Determine the (x, y) coordinate at the center of the cell enclosing the given text.  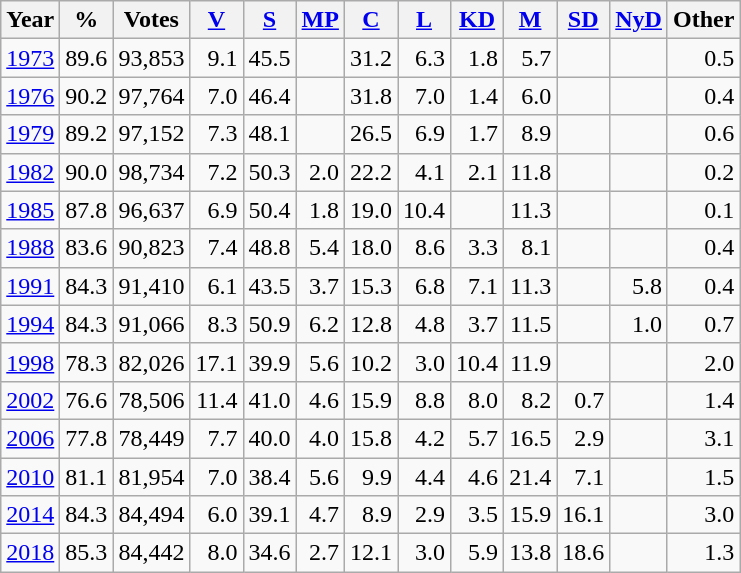
87.8 (86, 210)
26.5 (370, 134)
4.2 (424, 438)
Other (703, 20)
2010 (30, 477)
0.2 (703, 172)
2006 (30, 438)
1973 (30, 58)
45.5 (270, 58)
KD (478, 20)
Votes (152, 20)
81,954 (152, 477)
39.1 (270, 515)
84,494 (152, 515)
90,823 (152, 248)
93,853 (152, 58)
81.1 (86, 477)
7.2 (216, 172)
9.1 (216, 58)
15.3 (370, 286)
89.6 (86, 58)
34.6 (270, 553)
50.4 (270, 210)
4.4 (424, 477)
C (370, 20)
8.8 (424, 400)
1.5 (703, 477)
40.0 (270, 438)
83.6 (86, 248)
7.4 (216, 248)
98,734 (152, 172)
1998 (30, 362)
38.4 (270, 477)
1979 (30, 134)
8.6 (424, 248)
11.8 (530, 172)
2014 (30, 515)
91,066 (152, 324)
16.1 (584, 515)
6.8 (424, 286)
2.1 (478, 172)
2.7 (320, 553)
6.2 (320, 324)
11.5 (530, 324)
43.5 (270, 286)
77.8 (86, 438)
1985 (30, 210)
97,152 (152, 134)
0.1 (703, 210)
4.8 (424, 324)
17.1 (216, 362)
11.4 (216, 400)
1991 (30, 286)
L (424, 20)
8.3 (216, 324)
0.5 (703, 58)
4.7 (320, 515)
1982 (30, 172)
MP (320, 20)
31.2 (370, 58)
39.9 (270, 362)
5.8 (639, 286)
4.1 (424, 172)
SD (584, 20)
19.0 (370, 210)
78,449 (152, 438)
2018 (30, 553)
50.9 (270, 324)
M (530, 20)
16.5 (530, 438)
11.9 (530, 362)
9.9 (370, 477)
50.3 (270, 172)
7.3 (216, 134)
78.3 (86, 362)
82,026 (152, 362)
90.0 (86, 172)
5.4 (320, 248)
46.4 (270, 96)
12.1 (370, 553)
1.3 (703, 553)
41.0 (270, 400)
3.3 (478, 248)
89.2 (86, 134)
7.7 (216, 438)
21.4 (530, 477)
18.0 (370, 248)
8.2 (530, 400)
1988 (30, 248)
31.8 (370, 96)
4.0 (320, 438)
6.3 (424, 58)
22.2 (370, 172)
NyD (639, 20)
48.8 (270, 248)
Year (30, 20)
76.6 (86, 400)
78,506 (152, 400)
10.2 (370, 362)
% (86, 20)
5.9 (478, 553)
3.5 (478, 515)
15.8 (370, 438)
85.3 (86, 553)
2002 (30, 400)
18.6 (584, 553)
1994 (30, 324)
1.0 (639, 324)
0.6 (703, 134)
3.1 (703, 438)
90.2 (86, 96)
96,637 (152, 210)
13.8 (530, 553)
1976 (30, 96)
V (216, 20)
S (270, 20)
97,764 (152, 96)
48.1 (270, 134)
84,442 (152, 553)
6.1 (216, 286)
1.7 (478, 134)
91,410 (152, 286)
12.8 (370, 324)
8.1 (530, 248)
